Output the [X, Y] coordinate of the center of the cell containing the given text.  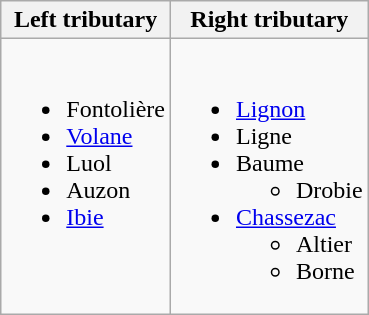
LignonLigneBaumeDrobieChassezacAltierBorne [269, 176]
FontolièreVolaneLuolAuzonIbie [86, 176]
Left tributary [86, 20]
Right tributary [269, 20]
